Detect which cell encompasses the target text, then output its (X, Y) center coordinate. 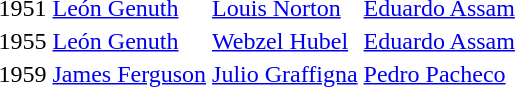
León Genuth (130, 41)
Webzel Hubel (286, 41)
